Locate the cell with the specified text and output its (X, Y) center coordinate. 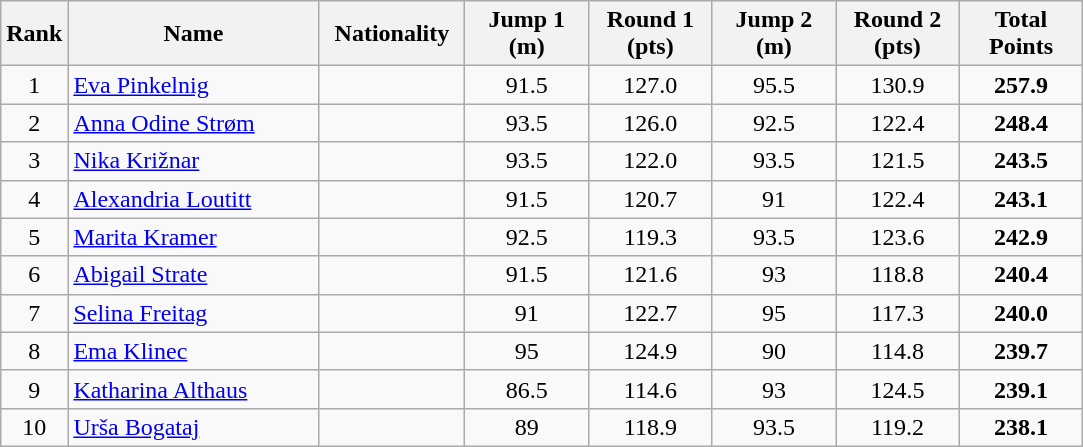
86.5 (527, 389)
Katharina Althaus (194, 389)
114.6 (651, 389)
238.1 (1021, 427)
1 (34, 85)
5 (34, 237)
239.7 (1021, 351)
Anna Odine Strøm (194, 123)
Abigail Strate (194, 275)
Eva Pinkelnig (194, 85)
95.5 (774, 85)
121.6 (651, 275)
3 (34, 161)
243.5 (1021, 161)
6 (34, 275)
243.1 (1021, 199)
Ema Klinec (194, 351)
Name (194, 34)
119.2 (898, 427)
Urša Bogataj (194, 427)
257.9 (1021, 85)
124.5 (898, 389)
Jump 1 (m) (527, 34)
89 (527, 427)
118.8 (898, 275)
122.7 (651, 313)
7 (34, 313)
119.3 (651, 237)
126.0 (651, 123)
2 (34, 123)
240.4 (1021, 275)
Nationality (392, 34)
239.1 (1021, 389)
4 (34, 199)
248.4 (1021, 123)
130.9 (898, 85)
10 (34, 427)
118.9 (651, 427)
Round 1 (pts) (651, 34)
123.6 (898, 237)
90 (774, 351)
240.0 (1021, 313)
242.9 (1021, 237)
127.0 (651, 85)
Alexandria Loutitt (194, 199)
122.0 (651, 161)
Selina Freitag (194, 313)
Total Points (1021, 34)
124.9 (651, 351)
Jump 2 (m) (774, 34)
9 (34, 389)
114.8 (898, 351)
Round 2 (pts) (898, 34)
Rank (34, 34)
121.5 (898, 161)
8 (34, 351)
117.3 (898, 313)
Nika Križnar (194, 161)
Marita Kramer (194, 237)
120.7 (651, 199)
